Find where the given text appears and provide that cell's center as [X, Y] coordinate. 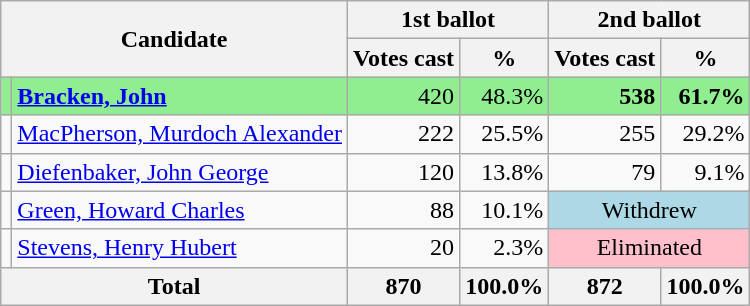
Withdrew [650, 210]
Candidate [174, 39]
2.3% [504, 248]
25.5% [504, 134]
Total [174, 286]
13.8% [504, 172]
88 [403, 210]
1st ballot [448, 20]
10.1% [504, 210]
120 [403, 172]
255 [605, 134]
Stevens, Henry Hubert [180, 248]
Bracken, John [180, 96]
222 [403, 134]
2nd ballot [650, 20]
79 [605, 172]
MacPherson, Murdoch Alexander [180, 134]
9.1% [706, 172]
20 [403, 248]
420 [403, 96]
61.7% [706, 96]
870 [403, 286]
Diefenbaker, John George [180, 172]
Eliminated [650, 248]
Green, Howard Charles [180, 210]
48.3% [504, 96]
538 [605, 96]
29.2% [706, 134]
872 [605, 286]
